Locate the cell with the specified text and output its [x, y] center coordinate. 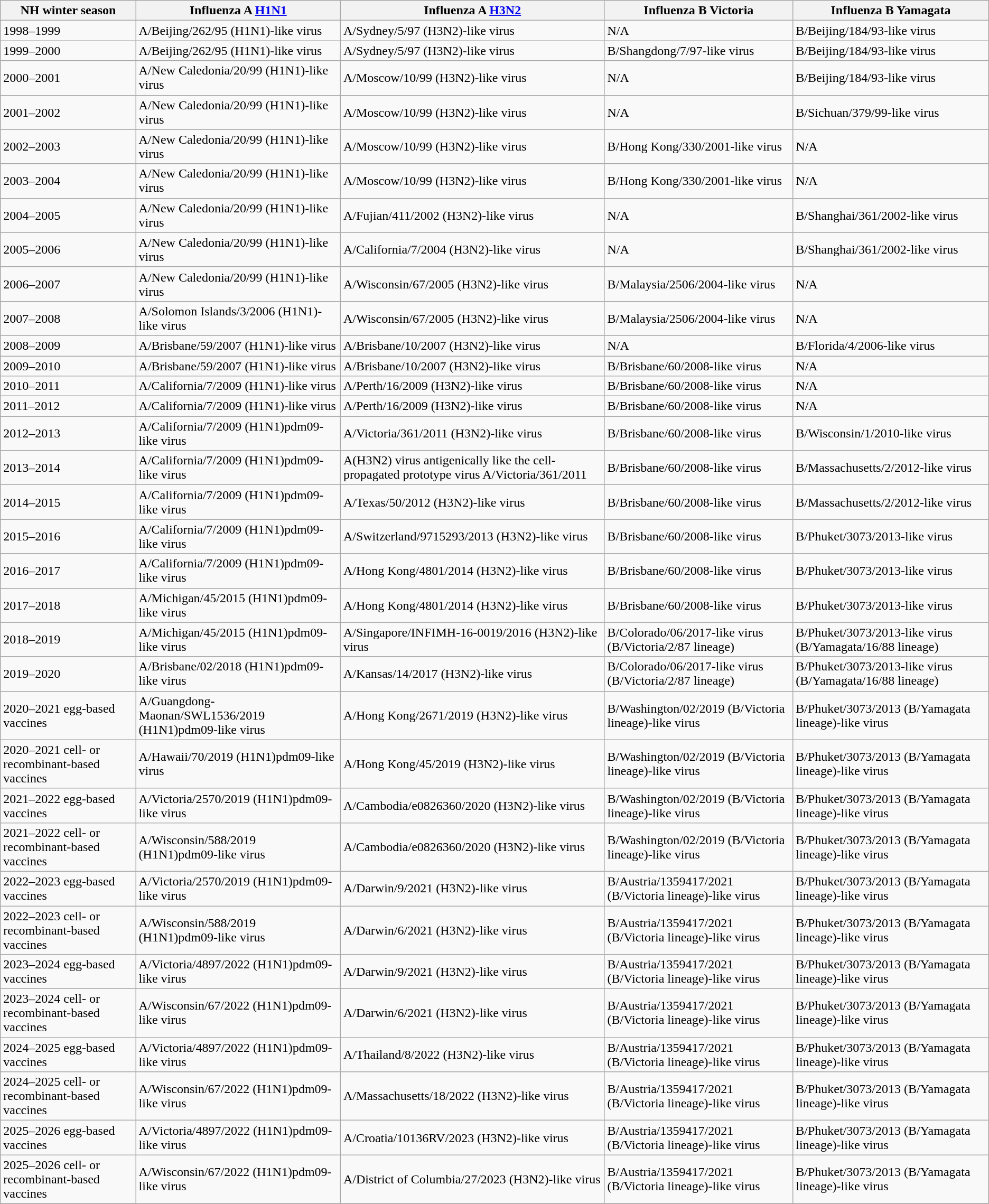
A/Switzerland/9715293/2013 (H3N2)-like virus [472, 537]
A/District of Columbia/27/2023 (H3N2)-like virus [472, 1179]
B/Wisconsin/1/2010-like virus [891, 433]
A/Solomon Islands/3/2006 (H1N1)-like virus [238, 318]
A/Texas/50/2012 (H3N2)-like virus [472, 502]
2006–2007 [68, 284]
2000–2001 [68, 78]
2021–2022 cell- or recombinant-based vaccines [68, 847]
A/Thailand/8/2022 (H3N2)-like virus [472, 1054]
2008–2009 [68, 346]
2024–2025 cell- or recombinant-based vaccines [68, 1096]
A/Hong Kong/2671/2019 (H3N2)-like virus [472, 715]
2002–2003 [68, 147]
B/Shangdong/7/97-like virus [698, 51]
2023–2024 cell- or recombinant-based vaccines [68, 1013]
A/Massachusetts/18/2022 (H3N2)-like virus [472, 1096]
2018–2019 [68, 639]
Influenza A H1N1 [238, 11]
2003–2004 [68, 181]
2021–2022 egg-based vaccines [68, 805]
Influenza A H3N2 [472, 11]
2014–2015 [68, 502]
2012–2013 [68, 433]
2007–2008 [68, 318]
2015–2016 [68, 537]
2011–2012 [68, 406]
A(H3N2) virus antigenically like the cell-propagated prototype virus A/Victoria/361/2011 [472, 468]
1998–1999 [68, 31]
2009–2010 [68, 366]
B/Florida/4/2006-like virus [891, 346]
A/California/7/2004 (H3N2)-like virus [472, 249]
2010–2011 [68, 386]
A/Singapore/INFIMH-16-0019/2016 (H3N2)-like virus [472, 639]
B/Sichuan/379/99-like virus [891, 112]
A/Brisbane/02/2018 (H1N1)pdm09-like virus [238, 674]
2013–2014 [68, 468]
2025–2026 cell- or recombinant-based vaccines [68, 1179]
A/Hong Kong/45/2019 (H3N2)-like virus [472, 764]
2001–2002 [68, 112]
2024–2025 egg-based vaccines [68, 1054]
1999–2000 [68, 51]
Influenza B Yamagata [891, 11]
A/Guangdong-Maonan/SWL1536/2019 (H1N1)pdm09-like virus [238, 715]
2016–2017 [68, 571]
2020–2021 cell- or recombinant-based vaccines [68, 764]
Influenza B Victoria [698, 11]
A/Hawaii/70/2019 (H1N1)pdm09-like virus [238, 764]
A/Victoria/361/2011 (H3N2)-like virus [472, 433]
A/Fujian/411/2002 (H3N2)-like virus [472, 216]
2023–2024 egg-based vaccines [68, 972]
2022–2023 cell- or recombinant-based vaccines [68, 930]
2022–2023 egg-based vaccines [68, 889]
2005–2006 [68, 249]
2020–2021 egg-based vaccines [68, 715]
2019–2020 [68, 674]
NH winter season [68, 11]
A/Kansas/14/2017 (H3N2)-like virus [472, 674]
2025–2026 egg-based vaccines [68, 1138]
A/Croatia/10136RV/2023 (H3N2)-like virus [472, 1138]
2004–2005 [68, 216]
2017–2018 [68, 605]
